Locate the cell with the specified text and output its [x, y] center coordinate. 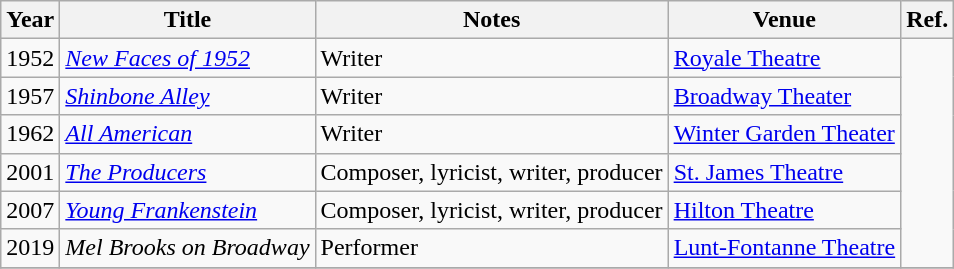
The Producers [188, 172]
Lunt-Fontanne Theatre [784, 248]
St. James Theatre [784, 172]
1962 [30, 134]
Performer [492, 248]
Shinbone Alley [188, 96]
Notes [492, 20]
Year [30, 20]
All American [188, 134]
Title [188, 20]
Young Frankenstein [188, 210]
Royale Theatre [784, 58]
Ref. [928, 20]
Winter Garden Theater [784, 134]
2007 [30, 210]
New Faces of 1952 [188, 58]
1952 [30, 58]
Mel Brooks on Broadway [188, 248]
Venue [784, 20]
Hilton Theatre [784, 210]
2001 [30, 172]
Broadway Theater [784, 96]
2019 [30, 248]
1957 [30, 96]
